Capture the cell that displays the provided text and extract its (X, Y) central coordinate. 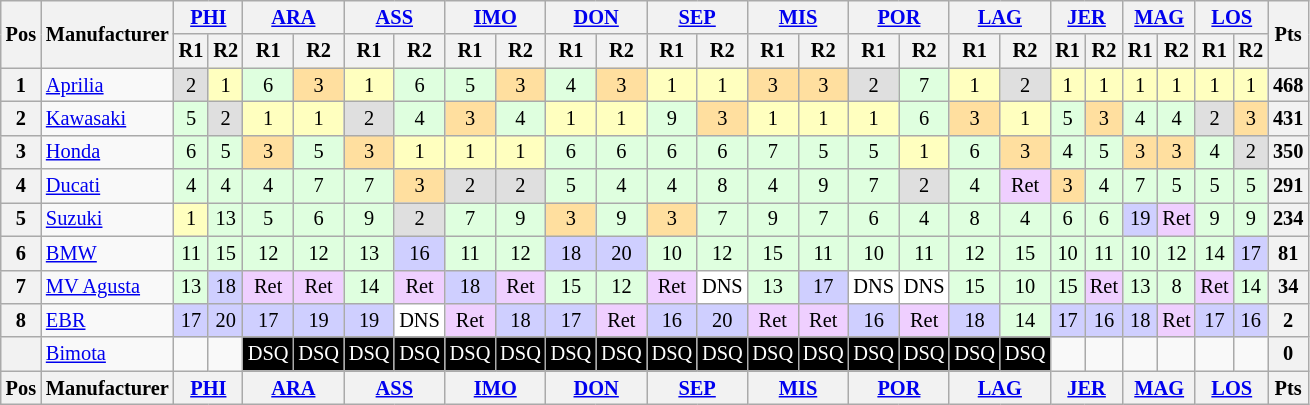
291 (1288, 186)
34 (1288, 287)
Ducati (108, 186)
Bimota (108, 354)
MV Agusta (108, 287)
350 (1288, 152)
Honda (108, 152)
234 (1288, 219)
Suzuki (108, 219)
81 (1288, 253)
431 (1288, 118)
BMW (108, 253)
Kawasaki (108, 118)
0 (1288, 354)
468 (1288, 85)
EBR (108, 320)
Aprilia (108, 85)
